Scan for the cell matching the given text and deliver its (x, y) coordinate at center. 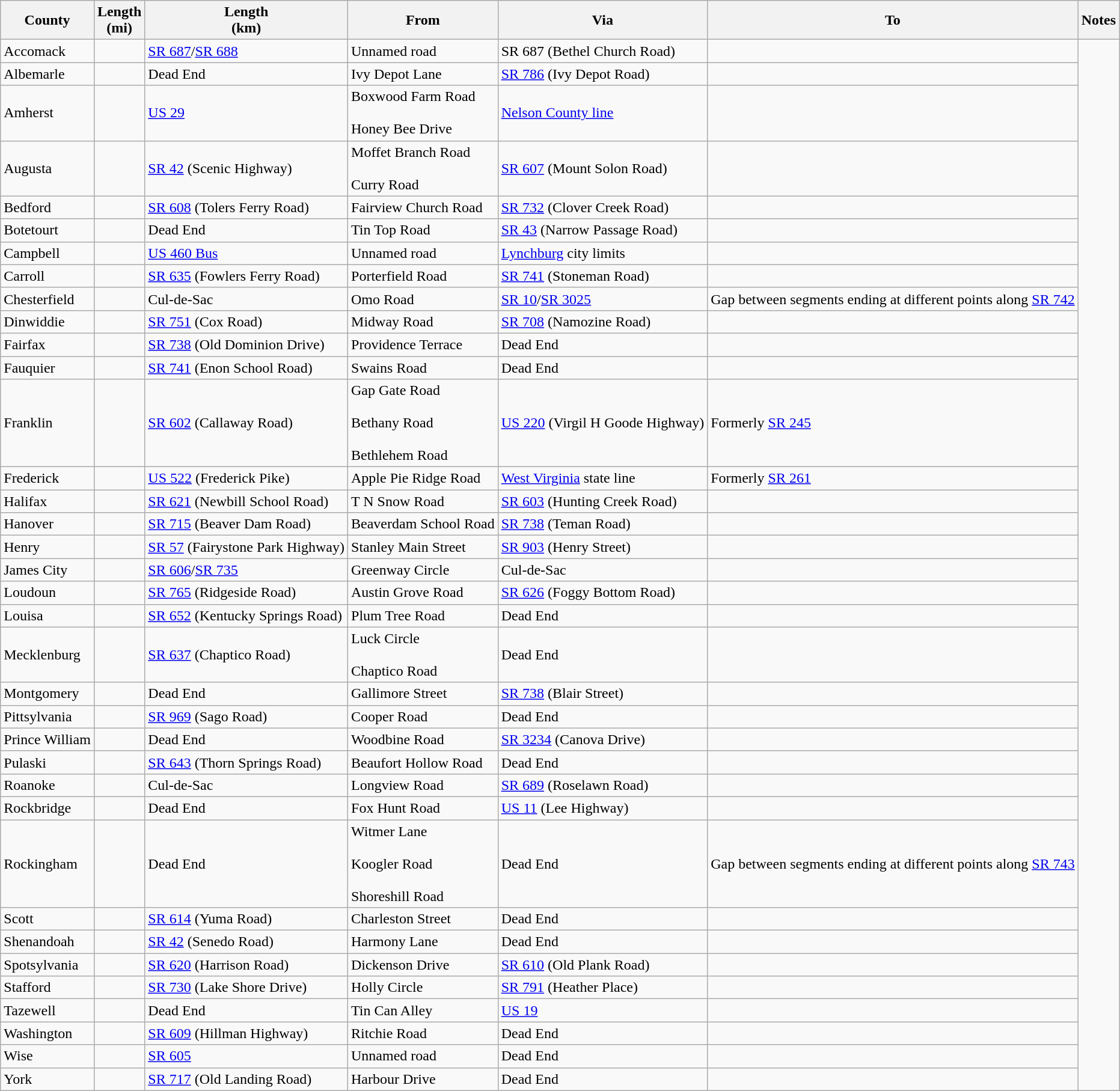
Pulaski (47, 762)
Harmony Lane (423, 942)
Hanover (47, 524)
Notes (1098, 20)
SR 605 (246, 1056)
Botetourt (47, 230)
SR 741 (Stoneman Road) (602, 276)
SR 10/SR 3025 (602, 299)
SR 717 (Old Landing Road) (246, 1079)
Luck CircleChaptico Road (423, 655)
Gap between segments ending at different points along SR 743 (893, 864)
US 19 (602, 1010)
SR 606/SR 735 (246, 570)
SR 791 (Heather Place) (602, 988)
SR 652 (Kentucky Springs Road) (246, 616)
Mecklenburg (47, 655)
SR 643 (Thorn Springs Road) (246, 762)
US 522 (Frederick Pike) (246, 478)
James City (47, 570)
From (423, 20)
SR 635 (Fowlers Ferry Road) (246, 276)
Bedford (47, 207)
SR 969 (Sago Road) (246, 717)
SR 608 (Tolers Ferry Road) (246, 207)
Stafford (47, 988)
Boxwood Farm RoadHoney Bee Drive (423, 113)
Chesterfield (47, 299)
Greenway Circle (423, 570)
County (47, 20)
SR 741 (Enon School Road) (246, 367)
SR 609 (Hillman Highway) (246, 1033)
Length(km) (246, 20)
Apple Pie Ridge Road (423, 478)
Providence Terrace (423, 344)
Cooper Road (423, 717)
Pittsylvania (47, 717)
SR 730 (Lake Shore Drive) (246, 988)
Spotsylvania (47, 965)
Longview Road (423, 785)
SR 687/SR 688 (246, 51)
Nelson County line (602, 113)
Albemarle (47, 74)
SR 637 (Chaptico Road) (246, 655)
Plum Tree Road (423, 616)
SR 620 (Harrison Road) (246, 965)
Omo Road (423, 299)
SR 687 (Bethel Church Road) (602, 51)
SR 738 (Teman Road) (602, 524)
Scott (47, 919)
Via (602, 20)
Fairview Church Road (423, 207)
Frederick (47, 478)
Washington (47, 1033)
Wise (47, 1056)
SR 738 (Blair Street) (602, 694)
Ritchie Road (423, 1033)
Witmer LaneKoogler RoadShoreshill Road (423, 864)
Length(mi) (119, 20)
SR 732 (Clover Creek Road) (602, 207)
York (47, 1079)
Fairfax (47, 344)
Gap between segments ending at different points along SR 742 (893, 299)
Holly Circle (423, 988)
SR 738 (Old Dominion Drive) (246, 344)
Montgomery (47, 694)
SR 614 (Yuma Road) (246, 919)
SR 715 (Beaver Dam Road) (246, 524)
T N Snow Road (423, 501)
Henry (47, 547)
Moffet Branch RoadCurry Road (423, 168)
Beaverdam School Road (423, 524)
Accomack (47, 51)
Ivy Depot Lane (423, 74)
Roanoke (47, 785)
SR 903 (Henry Street) (602, 547)
Rockbridge (47, 808)
SR 42 (Senedo Road) (246, 942)
SR 602 (Callaway Road) (246, 423)
SR 708 (Namozine Road) (602, 322)
Woodbine Road (423, 739)
Louisa (47, 616)
SR 786 (Ivy Depot Road) (602, 74)
West Virginia state line (602, 478)
Prince William (47, 739)
SR 42 (Scenic Highway) (246, 168)
SR 3234 (Canova Drive) (602, 739)
SR 603 (Hunting Creek Road) (602, 501)
Shenandoah (47, 942)
US 11 (Lee Highway) (602, 808)
SR 689 (Roselawn Road) (602, 785)
Tazewell (47, 1010)
Campbell (47, 253)
Rockingham (47, 864)
Amherst (47, 113)
SR 621 (Newbill School Road) (246, 501)
SR 607 (Mount Solon Road) (602, 168)
Fauquier (47, 367)
SR 43 (Narrow Passage Road) (602, 230)
US 220 (Virgil H Goode Highway) (602, 423)
SR 57 (Fairystone Park Highway) (246, 547)
Tin Can Alley (423, 1010)
Halifax (47, 501)
Tin Top Road (423, 230)
Franklin (47, 423)
Fox Hunt Road (423, 808)
US 460 Bus (246, 253)
Charleston Street (423, 919)
Loudoun (47, 593)
Porterfield Road (423, 276)
Gap Gate RoadBethany RoadBethlehem Road (423, 423)
Lynchburg city limits (602, 253)
SR 751 (Cox Road) (246, 322)
Formerly SR 245 (893, 423)
US 29 (246, 113)
Stanley Main Street (423, 547)
SR 765 (Ridgeside Road) (246, 593)
Midway Road (423, 322)
To (893, 20)
Gallimore Street (423, 694)
Dickenson Drive (423, 965)
Beaufort Hollow Road (423, 762)
SR 626 (Foggy Bottom Road) (602, 593)
Augusta (47, 168)
SR 610 (Old Plank Road) (602, 965)
Dinwiddie (47, 322)
Swains Road (423, 367)
Formerly SR 261 (893, 478)
Carroll (47, 276)
Harbour Drive (423, 1079)
Austin Grove Road (423, 593)
